Identify which cell holds the provided text, then report its (x, y) central coordinate. 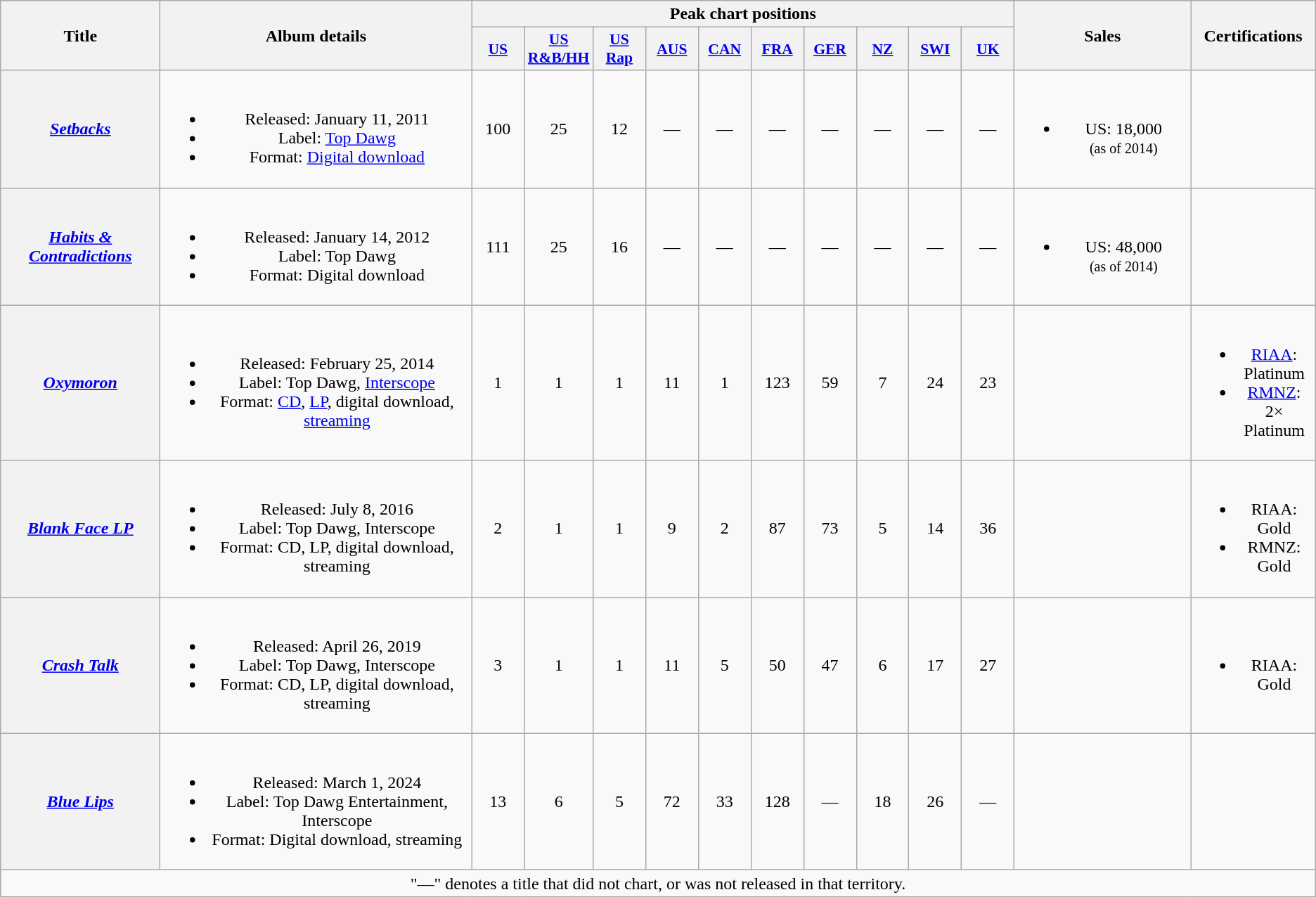
Blue Lips (80, 801)
NZ (883, 49)
50 (778, 665)
111 (498, 246)
7 (883, 382)
9 (672, 529)
US: 18,000(as of 2014) (1102, 129)
GER (830, 49)
87 (778, 529)
US: 48,000(as of 2014) (1102, 246)
73 (830, 529)
3 (498, 665)
Released: January 11, 2011Label: Top DawgFormat: Digital download (316, 129)
23 (988, 382)
18 (883, 801)
Certifications (1253, 35)
RIAA: Gold (1253, 665)
Title (80, 35)
123 (778, 382)
Released: February 25, 2014Label: Top Dawg, InterscopeFormat: CD, LP, digital download, streaming (316, 382)
US R&B/HH (559, 49)
Blank Face LP (80, 529)
US Rap (619, 49)
Oxymoron (80, 382)
Album details (316, 35)
100 (498, 129)
Released: April 26, 2019Label: Top Dawg, InterscopeFormat: CD, LP, digital download, streaming (316, 665)
128 (778, 801)
"—" denotes a title that did not chart, or was not released in that territory. (658, 883)
Peak chart positions (743, 14)
CAN (724, 49)
Crash Talk (80, 665)
UK (988, 49)
Habits & Contradictions (80, 246)
47 (830, 665)
US (498, 49)
AUS (672, 49)
17 (935, 665)
33 (724, 801)
14 (935, 529)
12 (619, 129)
26 (935, 801)
Released: January 14, 2012Label: Top DawgFormat: Digital download (316, 246)
59 (830, 382)
Setbacks (80, 129)
FRA (778, 49)
16 (619, 246)
13 (498, 801)
72 (672, 801)
RIAA: PlatinumRMNZ: 2× Platinum (1253, 382)
RIAA: GoldRMNZ: Gold (1253, 529)
Sales (1102, 35)
Released: July 8, 2016Label: Top Dawg, InterscopeFormat: CD, LP, digital download, streaming (316, 529)
36 (988, 529)
SWI (935, 49)
24 (935, 382)
Released: March 1, 2024Label: Top Dawg Entertainment, InterscopeFormat: Digital download, streaming (316, 801)
27 (988, 665)
